Capture the cell that displays the provided text and extract its [X, Y] central coordinate. 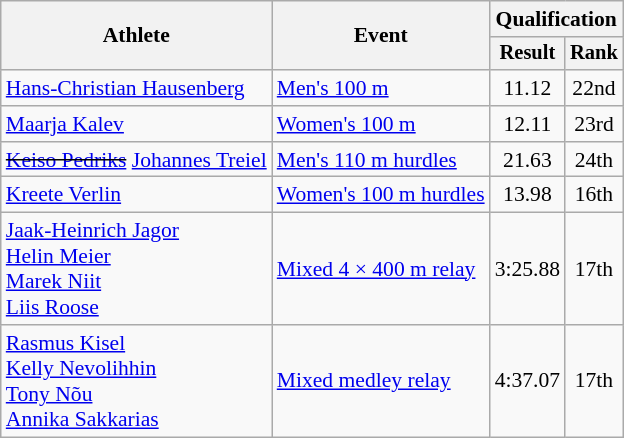
16th [594, 195]
21.63 [528, 160]
Hans-Christian Hausenberg [136, 88]
Kreete Verlin [136, 195]
Men's 110 m hurdles [381, 160]
24th [594, 160]
Athlete [136, 36]
11.12 [528, 88]
Jaak-Heinrich JagorHelin MeierMarek NiitLiis Roose [136, 269]
Keiso Pedriks Johannes Treiel [136, 160]
Men's 100 m [381, 88]
Event [381, 36]
Women's 100 m [381, 124]
3:25.88 [528, 269]
12.11 [528, 124]
Mixed 4 × 400 m relay [381, 269]
22nd [594, 88]
23rd [594, 124]
4:37.07 [528, 381]
Women's 100 m hurdles [381, 195]
Qualification [556, 19]
Mixed medley relay [381, 381]
Rasmus KiselKelly NevolihhinTony NõuAnnika Sakkarias [136, 381]
Rank [594, 54]
Result [528, 54]
Maarja Kalev [136, 124]
13.98 [528, 195]
